Provide the (X, Y) coordinate of the cell's center where the given text is located.  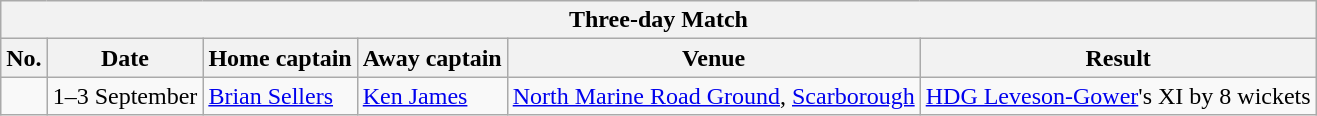
Venue (714, 58)
Date (125, 58)
Three-day Match (658, 20)
Away captain (432, 58)
No. (24, 58)
HDG Leveson-Gower's XI by 8 wickets (1118, 96)
Home captain (280, 58)
Result (1118, 58)
Ken James (432, 96)
1–3 September (125, 96)
North Marine Road Ground, Scarborough (714, 96)
Brian Sellers (280, 96)
